Search for the cell housing the specified text and yield its (X, Y) center coordinate. 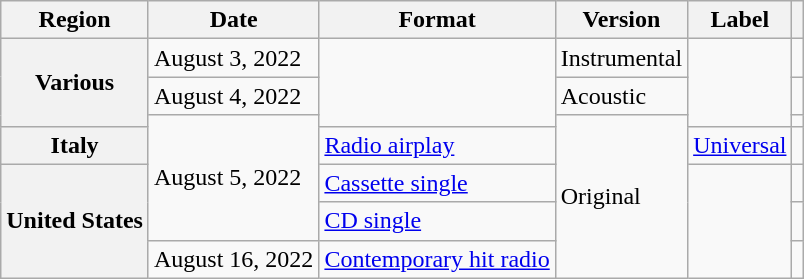
August 16, 2022 (233, 259)
Universal (740, 145)
Label (740, 20)
CD single (437, 221)
Italy (75, 145)
United States (75, 221)
Radio airplay (437, 145)
Region (75, 20)
August 4, 2022 (233, 96)
Date (233, 20)
Original (621, 196)
Contemporary hit radio (437, 259)
August 5, 2022 (233, 178)
Format (437, 20)
Acoustic (621, 96)
Cassette single (437, 183)
Instrumental (621, 58)
Various (75, 82)
August 3, 2022 (233, 58)
Version (621, 20)
